Search for the cell housing the specified text and yield its (X, Y) center coordinate. 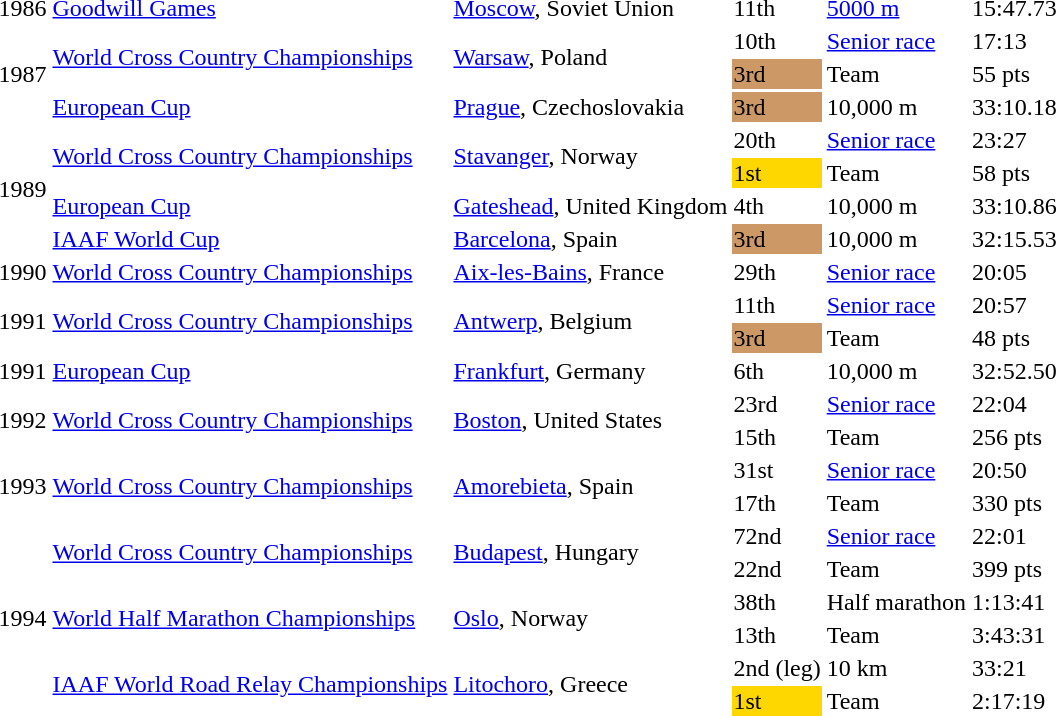
10th (777, 41)
Warsaw, Poland (590, 58)
72nd (777, 536)
15th (777, 437)
Prague, Czechoslovakia (590, 107)
Gateshead, United Kingdom (590, 206)
4th (777, 206)
Antwerp, Belgium (590, 322)
17th (777, 503)
IAAF World Cup (250, 239)
IAAF World Road Relay Championships (250, 684)
20th (777, 140)
Amorebieta, Spain (590, 486)
Half marathon (896, 602)
Oslo, Norway (590, 618)
Aix-les-Bains, France (590, 272)
13th (777, 635)
29th (777, 272)
23rd (777, 404)
Barcelona, Spain (590, 239)
Litochoro, Greece (590, 684)
38th (777, 602)
11th (777, 305)
6th (777, 371)
Budapest, Hungary (590, 552)
Frankfurt, Germany (590, 371)
10 km (896, 668)
2nd (leg) (777, 668)
31st (777, 470)
Boston, United States (590, 420)
World Half Marathon Championships (250, 618)
22nd (777, 569)
Stavanger, Norway (590, 156)
